Return (X, Y) of the center of cell containing provided text 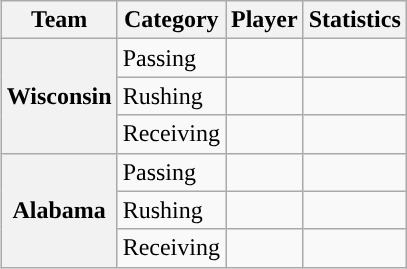
Team (59, 20)
Wisconsin (59, 96)
Statistics (354, 20)
Player (265, 20)
Category (171, 20)
Alabama (59, 210)
